Search for the cell housing the specified text and yield its [x, y] center coordinate. 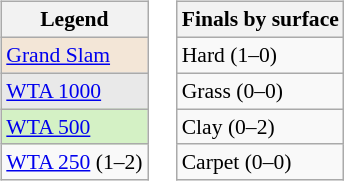
Grand Slam [74, 55]
Carpet (0–0) [260, 162]
Hard (1–0) [260, 55]
WTA 500 [74, 127]
WTA 1000 [74, 91]
Clay (0–2) [260, 127]
Finals by surface [260, 20]
WTA 250 (1–2) [74, 162]
Legend [74, 20]
Grass (0–0) [260, 91]
